From the cell containing the given text, extract its center point as (X, Y) coordinate. 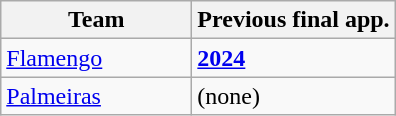
Flamengo (96, 58)
Team (96, 20)
(none) (294, 96)
Previous final app. (294, 20)
Palmeiras (96, 96)
2024 (294, 58)
